Determine the (X, Y) coordinate at the center of the cell enclosing the given text.  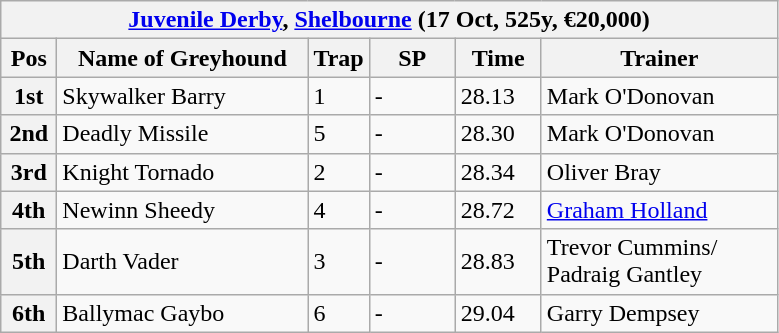
Deadly Missile (182, 134)
Juvenile Derby, Shelbourne (17 Oct, 525y, €20,000) (390, 20)
5 (338, 134)
2 (338, 172)
28.83 (498, 262)
29.04 (498, 313)
Garry Dempsey (659, 313)
Darth Vader (182, 262)
Graham Holland (659, 210)
3rd (29, 172)
Trainer (659, 58)
6 (338, 313)
Oliver Bray (659, 172)
Name of Greyhound (182, 58)
2nd (29, 134)
Knight Tornado (182, 172)
Trevor Cummins/Padraig Gantley (659, 262)
Newinn Sheedy (182, 210)
28.34 (498, 172)
3 (338, 262)
4th (29, 210)
28.72 (498, 210)
5th (29, 262)
Skywalker Barry (182, 96)
1st (29, 96)
1 (338, 96)
Trap (338, 58)
4 (338, 210)
Time (498, 58)
Ballymac Gaybo (182, 313)
Pos (29, 58)
6th (29, 313)
28.13 (498, 96)
SP (412, 58)
28.30 (498, 134)
